From the cell containing the given text, extract its center point as (x, y) coordinate. 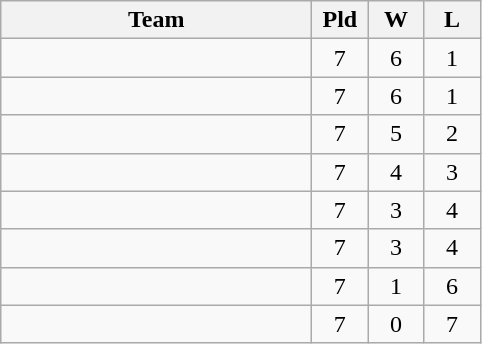
Pld (340, 20)
0 (396, 324)
L (452, 20)
Team (156, 20)
5 (396, 134)
2 (452, 134)
W (396, 20)
